Determine the (x, y) coordinate at the center of the cell enclosing the given text.  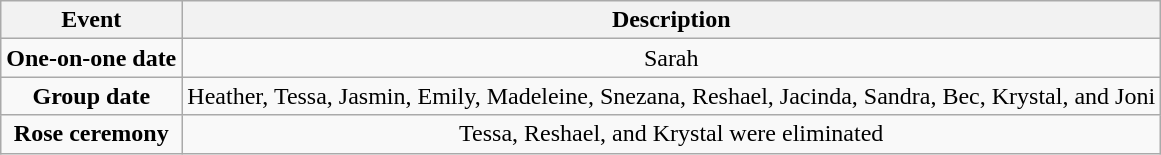
Event (92, 20)
Tessa, Reshael, and Krystal were eliminated (672, 134)
Rose ceremony (92, 134)
Heather, Tessa, Jasmin, Emily, Madeleine, Snezana, Reshael, Jacinda, Sandra, Bec, Krystal, and Joni (672, 96)
Group date (92, 96)
Sarah (672, 58)
Description (672, 20)
One-on-one date (92, 58)
